Find where the given text appears and provide that cell's center as (x, y) coordinate. 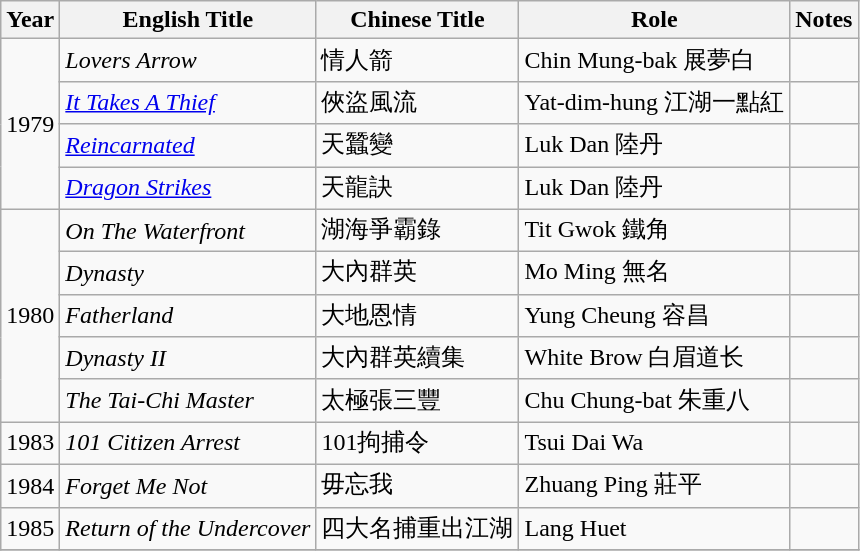
Forget Me Not (188, 486)
情人箭 (418, 60)
Chin Mung-bak 展夢白 (654, 60)
Notes (824, 20)
Return of the Undercover (188, 528)
1983 (30, 444)
101拘捕令 (418, 444)
湖海爭霸錄 (418, 230)
On The Waterfront (188, 230)
大內群英 (418, 274)
It Takes A Thief (188, 102)
天龍訣 (418, 188)
Lovers Arrow (188, 60)
The Tai-Chi Master (188, 400)
101 Citizen Arrest (188, 444)
俠盜風流 (418, 102)
Tsui Dai Wa (654, 444)
Chu Chung-bat 朱重八 (654, 400)
Tit Gwok 鐵角 (654, 230)
Reincarnated (188, 146)
Mo Ming 無名 (654, 274)
Zhuang Ping 莊平 (654, 486)
1984 (30, 486)
Fatherland (188, 316)
English Title (188, 20)
Dragon Strikes (188, 188)
Dynasty (188, 274)
Yung Cheung 容昌 (654, 316)
毋忘我 (418, 486)
四大名捕重出江湖 (418, 528)
White Brow 白眉道长 (654, 358)
Dynasty II (188, 358)
Year (30, 20)
太極張三豐 (418, 400)
1985 (30, 528)
Chinese Title (418, 20)
Role (654, 20)
1980 (30, 316)
大地恩情 (418, 316)
1979 (30, 124)
大內群英續集 (418, 358)
Lang Huet (654, 528)
天蠶變 (418, 146)
Yat-dim-hung 江湖一點紅 (654, 102)
